Pinpoint the cell where the given text exists, returning its [x, y] midpoint coordinate. 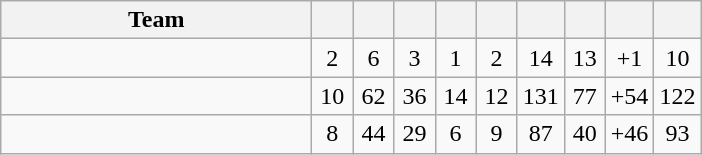
+46 [630, 134]
122 [678, 96]
29 [414, 134]
131 [540, 96]
40 [584, 134]
+1 [630, 58]
9 [496, 134]
44 [374, 134]
87 [540, 134]
62 [374, 96]
Team [156, 20]
3 [414, 58]
93 [678, 134]
8 [332, 134]
1 [456, 58]
+54 [630, 96]
13 [584, 58]
12 [496, 96]
36 [414, 96]
77 [584, 96]
